Output the [x, y] coordinate of the center of the cell containing the given text.  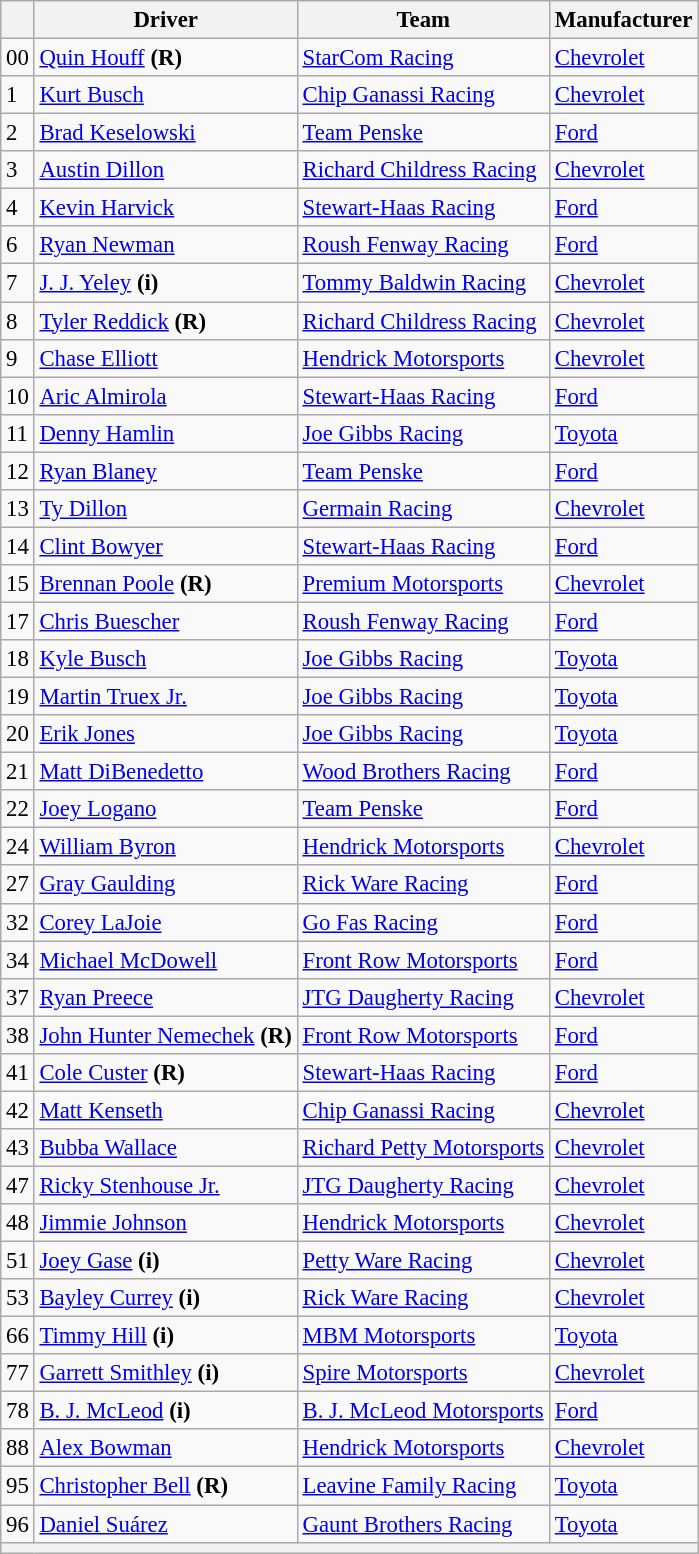
Bubba Wallace [166, 1148]
Denny Hamlin [166, 433]
Kyle Busch [166, 659]
37 [18, 997]
95 [18, 1486]
11 [18, 433]
Quin Houff (R) [166, 58]
22 [18, 809]
Tyler Reddick (R) [166, 321]
42 [18, 1110]
17 [18, 621]
Martin Truex Jr. [166, 697]
Brad Keselowski [166, 133]
Ricky Stenhouse Jr. [166, 1185]
7 [18, 283]
Ty Dillon [166, 509]
Matt DiBenedetto [166, 772]
21 [18, 772]
Matt Kenseth [166, 1110]
MBM Motorsports [423, 1336]
4 [18, 208]
Petty Ware Racing [423, 1261]
10 [18, 396]
Tommy Baldwin Racing [423, 283]
Ryan Blaney [166, 471]
9 [18, 358]
43 [18, 1148]
66 [18, 1336]
Garrett Smithley (i) [166, 1373]
Gray Gaulding [166, 885]
13 [18, 509]
B. J. McLeod (i) [166, 1411]
48 [18, 1223]
14 [18, 546]
34 [18, 960]
Alex Bowman [166, 1449]
Corey LaJoie [166, 922]
Daniel Suárez [166, 1524]
18 [18, 659]
38 [18, 1035]
00 [18, 58]
24 [18, 847]
3 [18, 170]
Go Fas Racing [423, 922]
Timmy Hill (i) [166, 1336]
8 [18, 321]
Driver [166, 20]
96 [18, 1524]
2 [18, 133]
53 [18, 1298]
1 [18, 95]
Jimmie Johnson [166, 1223]
77 [18, 1373]
Aric Almirola [166, 396]
Erik Jones [166, 734]
Manufacturer [623, 20]
John Hunter Nemechek (R) [166, 1035]
Premium Motorsports [423, 584]
Brennan Poole (R) [166, 584]
Chris Buescher [166, 621]
Team [423, 20]
Michael McDowell [166, 960]
51 [18, 1261]
19 [18, 697]
Ryan Newman [166, 245]
Joey Logano [166, 809]
32 [18, 922]
Leavine Family Racing [423, 1486]
6 [18, 245]
Cole Custer (R) [166, 1073]
William Byron [166, 847]
Joey Gase (i) [166, 1261]
Clint Bowyer [166, 546]
15 [18, 584]
Spire Motorsports [423, 1373]
Wood Brothers Racing [423, 772]
Christopher Bell (R) [166, 1486]
12 [18, 471]
StarCom Racing [423, 58]
27 [18, 885]
Richard Petty Motorsports [423, 1148]
20 [18, 734]
Bayley Currey (i) [166, 1298]
Chase Elliott [166, 358]
47 [18, 1185]
Kevin Harvick [166, 208]
Ryan Preece [166, 997]
88 [18, 1449]
J. J. Yeley (i) [166, 283]
78 [18, 1411]
Germain Racing [423, 509]
Kurt Busch [166, 95]
Austin Dillon [166, 170]
B. J. McLeod Motorsports [423, 1411]
Gaunt Brothers Racing [423, 1524]
41 [18, 1073]
